Detect which cell encompasses the target text, then output its [X, Y] center coordinate. 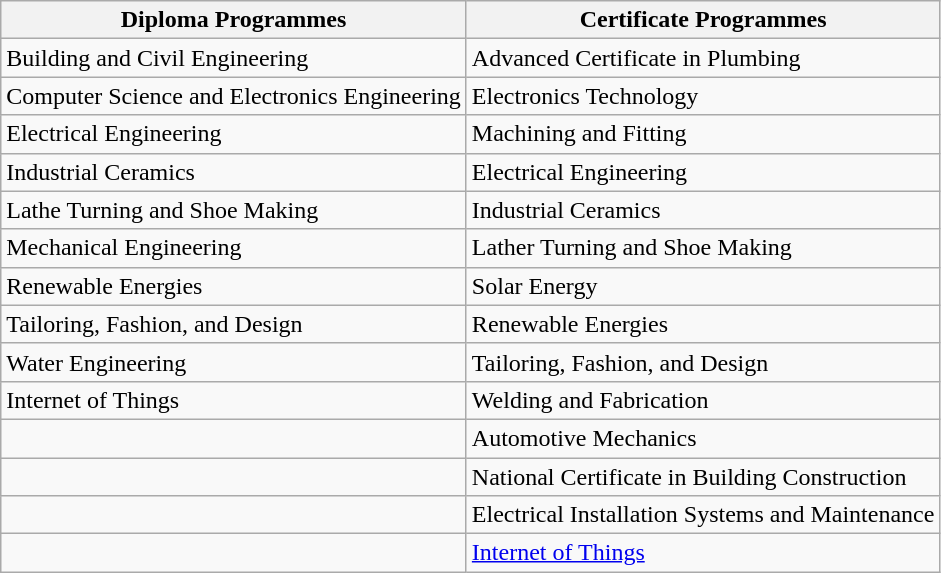
Electrical Installation Systems and Maintenance [703, 515]
Building and Civil Engineering [234, 58]
Advanced Certificate in Plumbing [703, 58]
Computer Science and Electronics Engineering [234, 96]
Lathe Turning and Shoe Making [234, 210]
Certificate Programmes [703, 20]
Automotive Mechanics [703, 438]
Machining and Fitting [703, 134]
Water Engineering [234, 362]
Diploma Programmes [234, 20]
Mechanical Engineering [234, 248]
Electronics Technology [703, 96]
National Certificate in Building Construction [703, 477]
Welding and Fabrication [703, 400]
Solar Energy [703, 286]
Lather Turning and Shoe Making [703, 248]
